Extract the (X, Y) coordinate from the center of the cell holding the provided text.  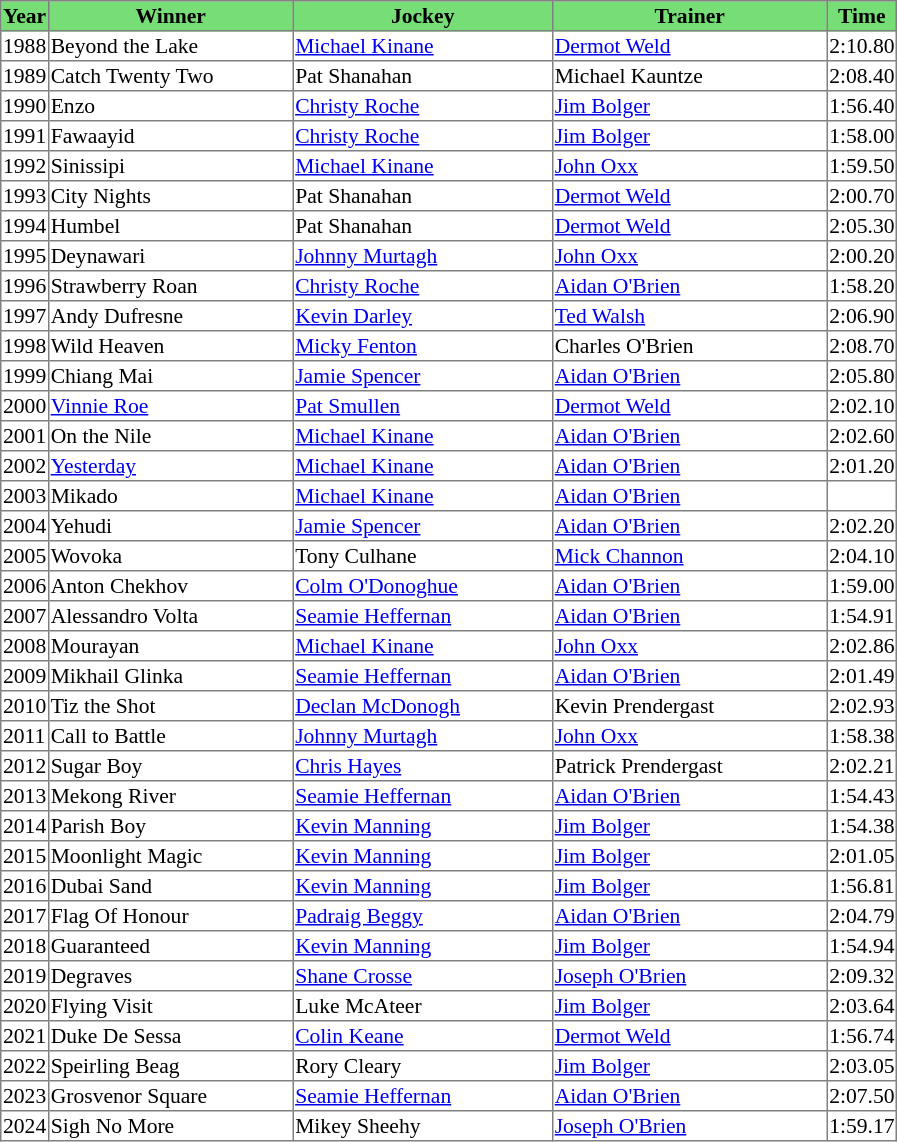
1993 (25, 196)
1995 (25, 256)
1:59.17 (862, 1126)
2:00.20 (862, 256)
2:03.05 (862, 1066)
Dubai Sand (170, 886)
1992 (25, 166)
Fawaayid (170, 136)
2:08.40 (862, 76)
2:02.21 (862, 766)
Chris Hayes (423, 766)
2:09.32 (862, 976)
2003 (25, 496)
Sugar Boy (170, 766)
Colm O'Donoghue (423, 586)
Micky Fenton (423, 346)
2:01.49 (862, 676)
Anton Chekhov (170, 586)
1:56.40 (862, 106)
2020 (25, 1006)
2:02.93 (862, 706)
2018 (25, 946)
1999 (25, 376)
2019 (25, 976)
Declan McDonogh (423, 706)
2004 (25, 526)
Strawberry Roan (170, 286)
1:59.50 (862, 166)
2:05.30 (862, 226)
2:06.90 (862, 316)
2009 (25, 676)
Luke McAteer (423, 1006)
Mourayan (170, 646)
2:05.80 (862, 376)
1:56.81 (862, 886)
1:59.00 (862, 586)
Chiang Mai (170, 376)
Colin Keane (423, 1036)
1994 (25, 226)
Degraves (170, 976)
Flying Visit (170, 1006)
1:54.43 (862, 796)
Patrick Prendergast (689, 766)
2007 (25, 616)
1988 (25, 46)
2014 (25, 826)
1989 (25, 76)
2022 (25, 1066)
2023 (25, 1096)
2017 (25, 916)
Moonlight Magic (170, 856)
Trainer (689, 16)
Mikado (170, 496)
Time (862, 16)
Tiz the Shot (170, 706)
Jockey (423, 16)
2008 (25, 646)
2012 (25, 766)
Wovoka (170, 556)
Padraig Beggy (423, 916)
2001 (25, 436)
Mikey Sheehy (423, 1126)
1998 (25, 346)
2:04.79 (862, 916)
Mekong River (170, 796)
1996 (25, 286)
2:03.64 (862, 1006)
Rory Cleary (423, 1066)
1:58.38 (862, 736)
1:58.20 (862, 286)
Enzo (170, 106)
1990 (25, 106)
Parish Boy (170, 826)
Charles O'Brien (689, 346)
2:04.10 (862, 556)
Grosvenor Square (170, 1096)
2000 (25, 406)
2:01.20 (862, 466)
Mikhail Glinka (170, 676)
2002 (25, 466)
Shane Crosse (423, 976)
Humbel (170, 226)
Pat Smullen (423, 406)
Tony Culhane (423, 556)
1:56.74 (862, 1036)
Yesterday (170, 466)
1997 (25, 316)
Year (25, 16)
2016 (25, 886)
Wild Heaven (170, 346)
2:08.70 (862, 346)
Yehudi (170, 526)
Kevin Prendergast (689, 706)
Flag Of Honour (170, 916)
2:02.60 (862, 436)
2005 (25, 556)
Mick Channon (689, 556)
Catch Twenty Two (170, 76)
1:54.38 (862, 826)
Andy Dufresne (170, 316)
2:02.10 (862, 406)
Beyond the Lake (170, 46)
1991 (25, 136)
2:00.70 (862, 196)
2:07.50 (862, 1096)
2011 (25, 736)
Sigh No More (170, 1126)
Sinissipi (170, 166)
1:58.00 (862, 136)
Winner (170, 16)
Alessandro Volta (170, 616)
1:54.91 (862, 616)
On the Nile (170, 436)
Vinnie Roe (170, 406)
Duke De Sessa (170, 1036)
Guaranteed (170, 946)
Call to Battle (170, 736)
2021 (25, 1036)
Kevin Darley (423, 316)
Speirling Beag (170, 1066)
2:02.20 (862, 526)
2006 (25, 586)
2024 (25, 1126)
City Nights (170, 196)
2013 (25, 796)
2:10.80 (862, 46)
1:54.94 (862, 946)
2:01.05 (862, 856)
2010 (25, 706)
Ted Walsh (689, 316)
Michael Kauntze (689, 76)
2:02.86 (862, 646)
2015 (25, 856)
Deynawari (170, 256)
